Extract the [x, y] coordinate from the center of the cell holding the provided text.  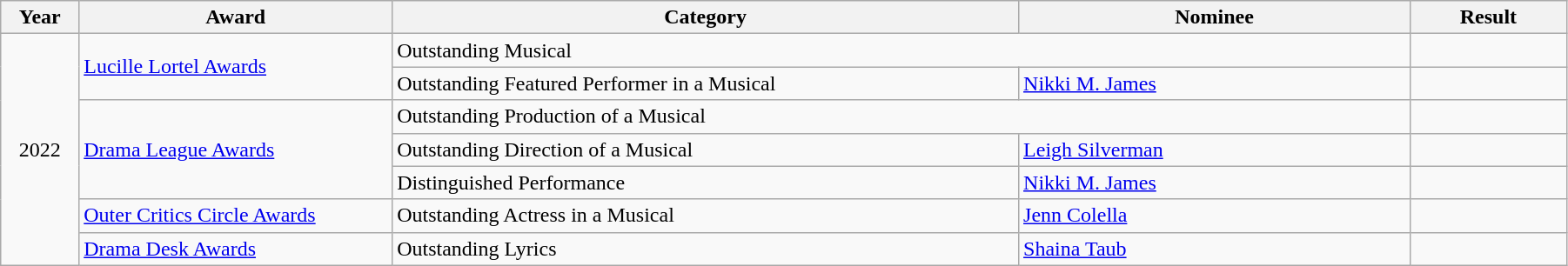
Drama League Awards [236, 150]
Nominee [1215, 17]
2022 [40, 150]
Category [706, 17]
Outer Critics Circle Awards [236, 216]
Outstanding Direction of a Musical [706, 150]
Outstanding Actress in a Musical [706, 216]
Outstanding Production of a Musical [901, 116]
Jenn Colella [1215, 216]
Award [236, 17]
Leigh Silverman [1215, 150]
Outstanding Lyrics [706, 249]
Outstanding Featured Performer in a Musical [706, 83]
Drama Desk Awards [236, 249]
Outstanding Musical [901, 50]
Distinguished Performance [706, 183]
Lucille Lortel Awards [236, 67]
Year [40, 17]
Shaina Taub [1215, 249]
Result [1488, 17]
